Pinpoint the cell where the given text exists, returning its (X, Y) midpoint coordinate. 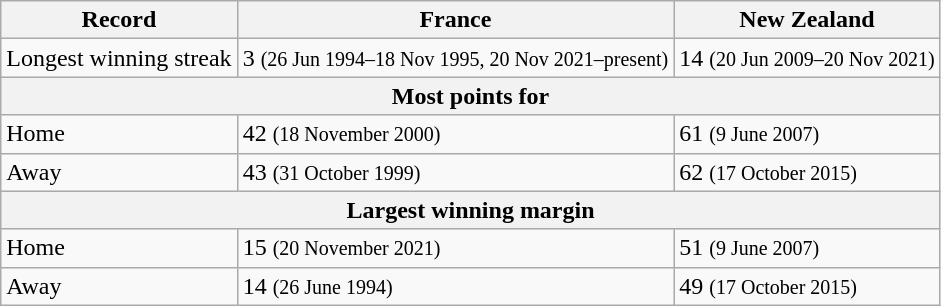
62 (17 October 2015) (808, 172)
49 (17 October 2015) (808, 286)
42 (18 November 2000) (456, 134)
3 (26 Jun 1994–18 Nov 1995, 20 Nov 2021–present) (456, 58)
15 (20 November 2021) (456, 248)
Largest winning margin (471, 210)
Most points for (471, 96)
Longest winning streak (119, 58)
France (456, 20)
61 (9 June 2007) (808, 134)
Record (119, 20)
14 (20 Jun 2009–20 Nov 2021) (808, 58)
43 (31 October 1999) (456, 172)
51 (9 June 2007) (808, 248)
New Zealand (808, 20)
14 (26 June 1994) (456, 286)
